Find where the given text appears and provide that cell's center as [X, Y] coordinate. 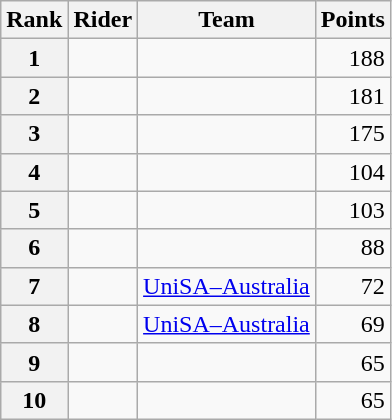
6 [34, 248]
8 [34, 324]
188 [352, 58]
104 [352, 172]
88 [352, 248]
69 [352, 324]
Team [227, 20]
72 [352, 286]
181 [352, 96]
5 [34, 210]
10 [34, 400]
Points [352, 20]
103 [352, 210]
Rank [34, 20]
9 [34, 362]
Rider [103, 20]
2 [34, 96]
7 [34, 286]
3 [34, 134]
4 [34, 172]
175 [352, 134]
1 [34, 58]
